Determine the [X, Y] coordinate at the center of the cell enclosing the given text.  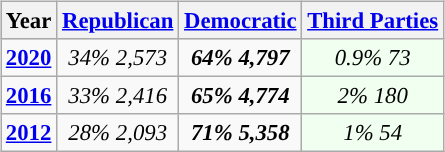
2016 [29, 96]
1% 54 [373, 133]
0.9% 73 [373, 58]
65% 4,774 [240, 96]
Third Parties [373, 21]
33% 2,416 [118, 96]
2020 [29, 58]
34% 2,573 [118, 58]
2012 [29, 133]
2% 180 [373, 96]
64% 4,797 [240, 58]
Year [29, 21]
28% 2,093 [118, 133]
Republican [118, 21]
Democratic [240, 21]
71% 5,358 [240, 133]
